Capture the cell that displays the provided text and extract its [x, y] central coordinate. 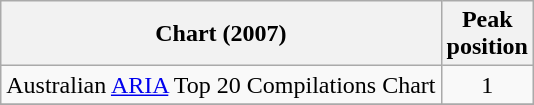
Australian ARIA Top 20 Compilations Chart [221, 85]
Chart (2007) [221, 34]
Peakposition [487, 34]
1 [487, 85]
